Detect which cell encompasses the target text, then output its (x, y) center coordinate. 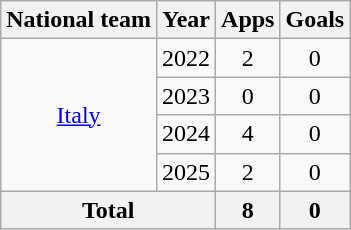
Total (108, 210)
Year (186, 20)
Italy (79, 115)
Goals (315, 20)
4 (248, 134)
2023 (186, 96)
8 (248, 210)
Apps (248, 20)
2025 (186, 172)
National team (79, 20)
2024 (186, 134)
2022 (186, 58)
